Find where the given text appears and provide that cell's center as (X, Y) coordinate. 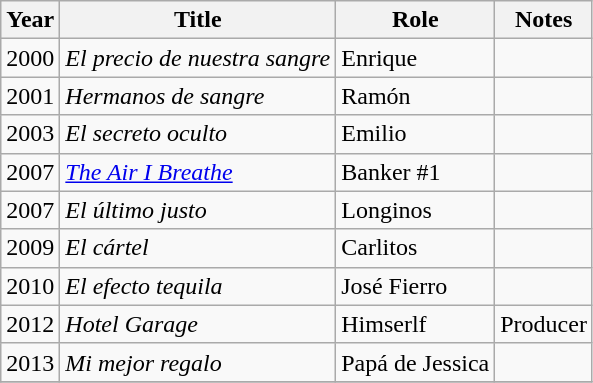
El precio de nuestra sangre (198, 58)
El último justo (198, 210)
Title (198, 20)
Hermanos de sangre (198, 96)
Year (30, 20)
2000 (30, 58)
Banker #1 (416, 172)
2012 (30, 324)
2009 (30, 248)
2001 (30, 96)
The Air I Breathe (198, 172)
Hotel Garage (198, 324)
2013 (30, 362)
El cártel (198, 248)
Longinos (416, 210)
José Fierro (416, 286)
El efecto tequila (198, 286)
El secreto oculto (198, 134)
2010 (30, 286)
Carlitos (416, 248)
Ramón (416, 96)
Himserlf (416, 324)
Emilio (416, 134)
Notes (544, 20)
Role (416, 20)
Enrique (416, 58)
Papá de Jessica (416, 362)
2003 (30, 134)
Mi mejor regalo (198, 362)
Producer (544, 324)
